Determine the (X, Y) coordinate at the center of the cell enclosing the given text.  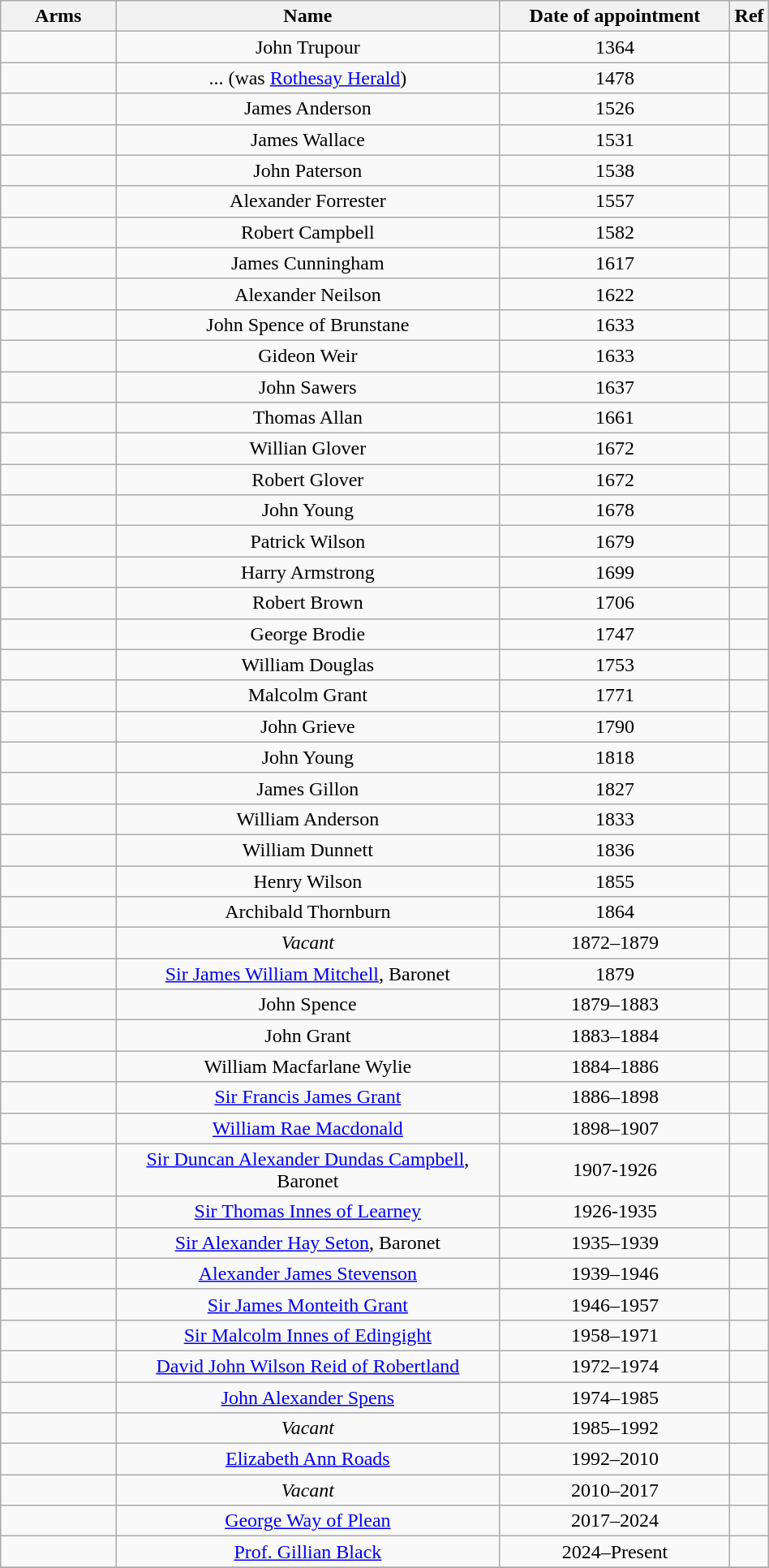
John Grant (308, 1036)
1992–2010 (615, 1459)
Ref (750, 16)
Elizabeth Ann Roads (308, 1459)
James Wallace (308, 140)
1985–1992 (615, 1428)
1526 (615, 109)
2017–2024 (615, 1521)
Malcolm Grant (308, 696)
William Douglas (308, 665)
Patrick Wilson (308, 541)
Date of appointment (615, 16)
1939–1946 (615, 1273)
Willian Glover (308, 449)
1790 (615, 726)
1622 (615, 294)
1747 (615, 634)
Gideon Weir (308, 355)
1946–1957 (615, 1304)
1926-1935 (615, 1212)
1478 (615, 78)
Name (308, 16)
George Brodie (308, 634)
Sir James William Mitchell, Baronet (308, 974)
William Dunnett (308, 850)
Sir Duncan Alexander Dundas Campbell, Baronet (308, 1170)
1557 (615, 201)
1879–1883 (615, 1005)
1771 (615, 696)
James Gillon (308, 788)
1637 (615, 387)
John Paterson (308, 170)
1974–1985 (615, 1397)
1699 (615, 572)
1364 (615, 47)
... (was Rothesay Herald) (308, 78)
James Cunningham (308, 263)
John Trupour (308, 47)
1855 (615, 881)
1833 (615, 819)
John Grieve (308, 726)
Archibald Thornburn (308, 912)
1864 (615, 912)
David John Wilson Reid of Robertland (308, 1366)
Sir Francis James Grant (308, 1097)
Sir Alexander Hay Seton, Baronet (308, 1243)
1531 (615, 140)
Sir Thomas Innes of Learney (308, 1212)
1678 (615, 510)
1538 (615, 170)
Alexander Forrester (308, 201)
1907-1926 (615, 1170)
2024–Present (615, 1552)
Sir James Monteith Grant (308, 1304)
Harry Armstrong (308, 572)
1661 (615, 418)
1884–1886 (615, 1066)
Henry Wilson (308, 881)
2010–2017 (615, 1490)
1679 (615, 541)
William Rae Macdonald (308, 1128)
Alexander Neilson (308, 294)
1753 (615, 665)
Robert Glover (308, 480)
John Spence (308, 1005)
1818 (615, 757)
John Alexander Spens (308, 1397)
1972–1974 (615, 1366)
1886–1898 (615, 1097)
Arms (58, 16)
1836 (615, 850)
1582 (615, 232)
1935–1939 (615, 1243)
1879 (615, 974)
1958–1971 (615, 1335)
William Macfarlane Wylie (308, 1066)
Alexander James Stevenson (308, 1273)
William Anderson (308, 819)
1898–1907 (615, 1128)
Prof. Gillian Black (308, 1552)
John Sawers (308, 387)
James Anderson (308, 109)
1617 (615, 263)
George Way of Plean (308, 1521)
John Spence of Brunstane (308, 325)
Robert Campbell (308, 232)
Sir Malcolm Innes of Edingight (308, 1335)
Thomas Allan (308, 418)
Robert Brown (308, 603)
1872–1879 (615, 943)
1706 (615, 603)
1883–1884 (615, 1036)
1827 (615, 788)
